From the cell containing the given text, extract its center point as (x, y) coordinate. 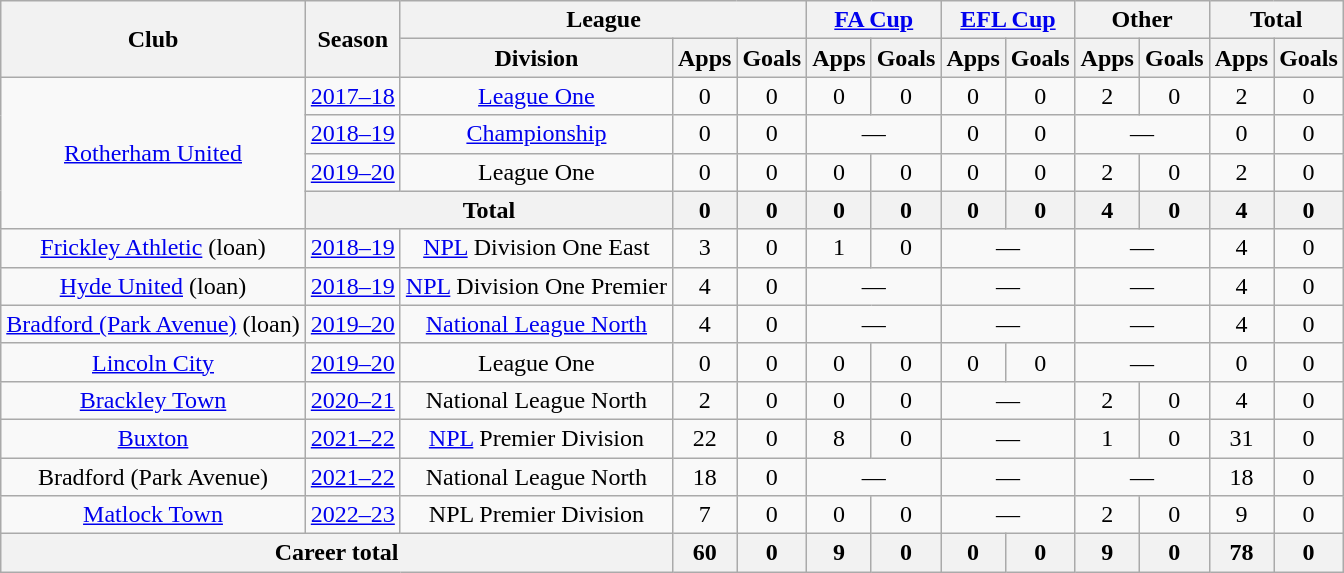
Season (352, 39)
3 (704, 248)
2022–23 (352, 515)
78 (1241, 553)
60 (704, 553)
Frickley Athletic (loan) (154, 248)
Hyde United (loan) (154, 286)
Brackley Town (154, 400)
EFL Cup (1008, 20)
Lincoln City (154, 362)
31 (1241, 438)
Bradford (Park Avenue) (154, 477)
Matlock Town (154, 515)
NPL Division One East (536, 248)
Club (154, 39)
8 (839, 438)
7 (704, 515)
Bradford (Park Avenue) (loan) (154, 324)
Division (536, 58)
2017–18 (352, 96)
22 (704, 438)
FA Cup (874, 20)
Rotherham United (154, 153)
Career total (337, 553)
League (603, 20)
2020–21 (352, 400)
Buxton (154, 438)
Other (1142, 20)
Championship (536, 134)
NPL Division One Premier (536, 286)
